Capture the cell that displays the provided text and extract its (x, y) central coordinate. 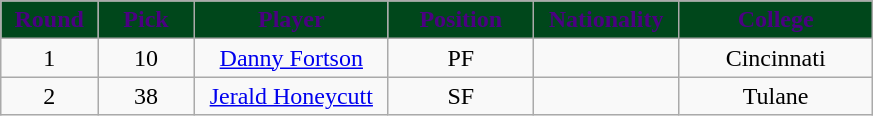
PF (460, 58)
Pick (146, 20)
2 (50, 96)
10 (146, 58)
Nationality (606, 20)
Jerald Honeycutt (291, 96)
Player (291, 20)
Danny Fortson (291, 58)
38 (146, 96)
Tulane (776, 96)
Position (460, 20)
Cincinnati (776, 58)
SF (460, 96)
College (776, 20)
Round (50, 20)
1 (50, 58)
